Identify which cell holds the provided text, then report its [X, Y] central coordinate. 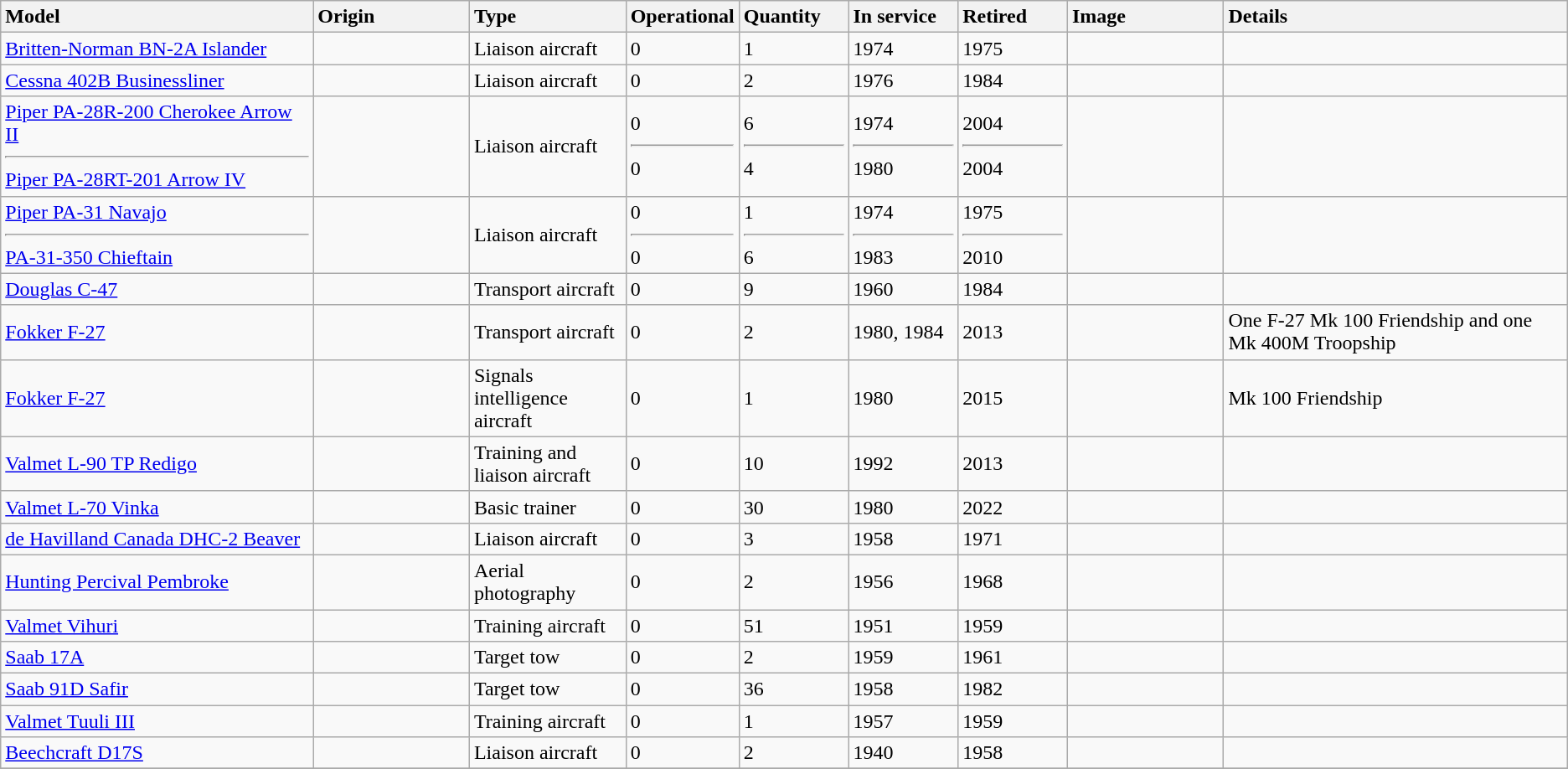
1956 [903, 581]
Aerial photography [548, 581]
Valmet L-90 TP Redigo [157, 464]
19741980 [903, 146]
Training and liaison aircraft [548, 464]
Valmet Tuuli III [157, 721]
9 [794, 289]
1974 [903, 49]
One F-27 Mk 100 Friendship and one Mk 400M Troopship [1395, 332]
Douglas C-47 [157, 289]
Valmet Vihuri [157, 626]
Valmet L-70 Vinka [157, 507]
16 [794, 235]
Type [548, 17]
1960 [903, 289]
1957 [903, 721]
1968 [1014, 581]
1976 [903, 80]
1961 [1014, 658]
1940 [903, 753]
10 [794, 464]
Details [1395, 17]
Image [1146, 17]
1951 [903, 626]
Basic trainer [548, 507]
Operational [682, 17]
Piper PA-28R-200 Cherokee Arrow IIPiper PA-28RT-201 Arrow IV [157, 146]
Saab 17A [157, 658]
In service [903, 17]
Origin [392, 17]
19741983 [903, 235]
1975 [1014, 49]
Mk 100 Friendship [1395, 398]
19752010 [1014, 235]
64 [794, 146]
Hunting Percival Pembroke [157, 581]
Retired [1014, 17]
2015 [1014, 398]
Beechcraft D17S [157, 753]
de Havilland Canada DHC-2 Beaver [157, 539]
2022 [1014, 507]
30 [794, 507]
1992 [903, 464]
36 [794, 689]
Cessna 402B Businessliner [157, 80]
Model [157, 17]
1971 [1014, 539]
Saab 91D Safir [157, 689]
51 [794, 626]
1982 [1014, 689]
20042004 [1014, 146]
Quantity [794, 17]
1980, 1984 [903, 332]
Signals intelligence aircraft [548, 398]
Piper PA-31 NavajoPA-31-350 Chieftain [157, 235]
Britten-Norman BN-2A Islander [157, 49]
3 [794, 539]
